From the cell containing the given text, extract its center point as [X, Y] coordinate. 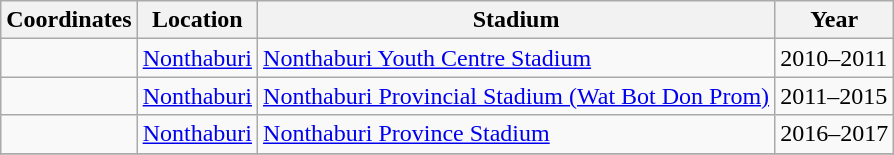
2011–2015 [834, 96]
Coordinates [69, 20]
Nonthaburi Youth Centre Stadium [516, 58]
Stadium [516, 20]
Year [834, 20]
2010–2011 [834, 58]
Location [197, 20]
Nonthaburi Province Stadium [516, 134]
2016–2017 [834, 134]
Nonthaburi Provincial Stadium (Wat Bot Don Prom) [516, 96]
